Find where the given text appears and provide that cell's center as (X, Y) coordinate. 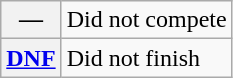
DNF (31, 58)
Did not finish (146, 58)
— (31, 20)
Did not compete (146, 20)
